Scan for the cell matching the given text and deliver its (X, Y) coordinate at center. 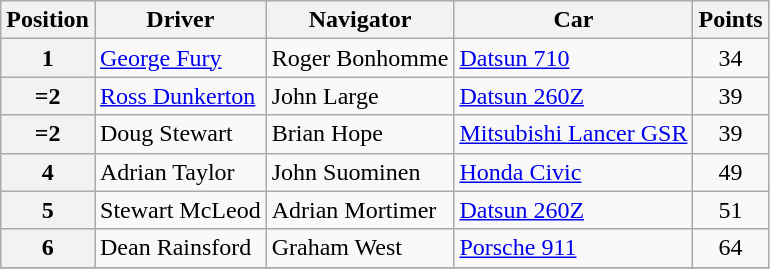
George Fury (180, 58)
Stewart McLeod (180, 210)
Mitsubishi Lancer GSR (574, 134)
49 (730, 172)
Driver (180, 20)
Adrian Taylor (180, 172)
John Large (360, 96)
Porsche 911 (574, 248)
Navigator (360, 20)
Brian Hope (360, 134)
5 (48, 210)
Adrian Mortimer (360, 210)
Honda Civic (574, 172)
Position (48, 20)
1 (48, 58)
4 (48, 172)
34 (730, 58)
Points (730, 20)
6 (48, 248)
Graham West (360, 248)
51 (730, 210)
Ross Dunkerton (180, 96)
John Suominen (360, 172)
Dean Rainsford (180, 248)
Car (574, 20)
Doug Stewart (180, 134)
64 (730, 248)
Datsun 710 (574, 58)
Roger Bonhomme (360, 58)
